Detect which cell encompasses the target text, then output its [x, y] center coordinate. 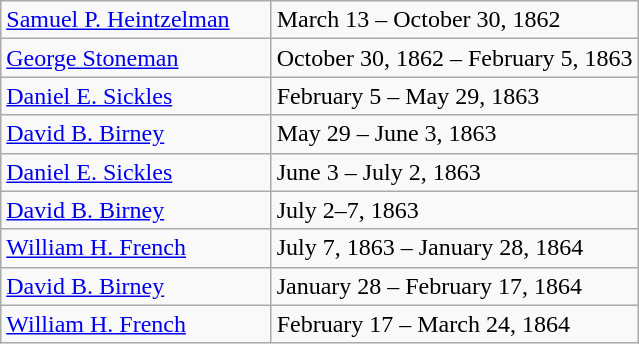
May 29 – June 3, 1863 [454, 134]
Samuel P. Heintzelman [136, 20]
March 13 – October 30, 1862 [454, 20]
July 2–7, 1863 [454, 210]
January 28 – February 17, 1864 [454, 286]
February 5 – May 29, 1863 [454, 96]
June 3 – July 2, 1863 [454, 172]
October 30, 1862 – February 5, 1863 [454, 58]
February 17 – March 24, 1864 [454, 324]
July 7, 1863 – January 28, 1864 [454, 248]
George Stoneman [136, 58]
